Capture the cell that displays the provided text and extract its [X, Y] central coordinate. 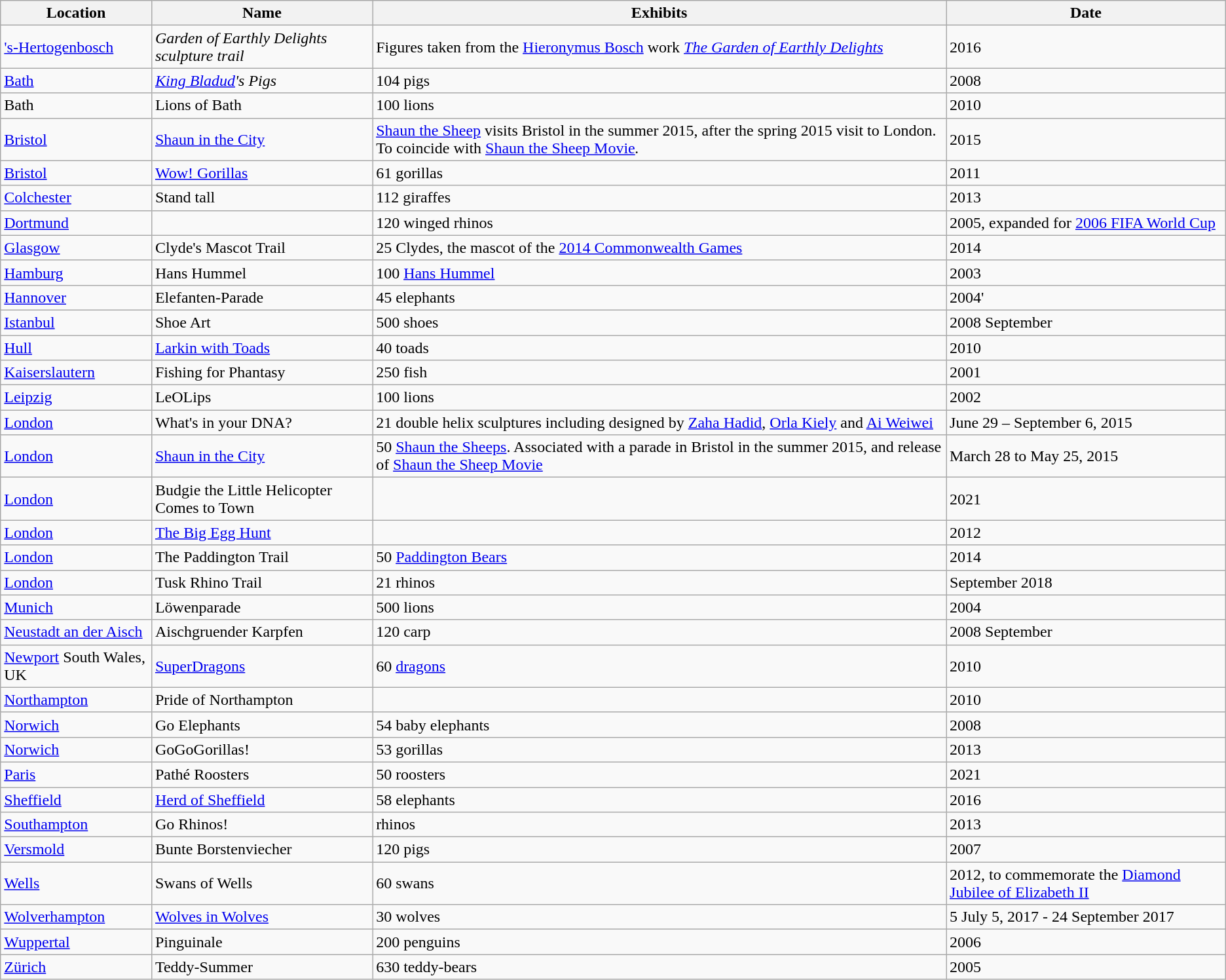
The Big Egg Hunt [262, 533]
Glasgow [76, 248]
2004' [1086, 297]
50 roosters [659, 774]
21 double helix sculptures including designed by Zaha Hadid, Orla Kiely and Ai Weiwei [659, 423]
Garden of Earthly Delights sculpture trail [262, 47]
Hans Hummel [262, 273]
500 shoes [659, 322]
March 28 to May 25, 2015 [1086, 456]
Exhibits [659, 13]
25 Clydes, the mascot of the 2014 Commonwealth Games [659, 248]
Northampton [76, 700]
Herd of Sheffield [262, 800]
Hamburg [76, 273]
2005, expanded for 2006 FIFA World Cup [1086, 223]
2012 [1086, 533]
Wolverhampton [76, 917]
SuperDragons [262, 666]
What's in your DNA? [262, 423]
60 swans [659, 883]
Location [76, 13]
2012, to commemorate the Diamond Jubilee of Elizabeth II [1086, 883]
50 Paddington Bears [659, 557]
Neustadt an der Aisch [76, 632]
30 wolves [659, 917]
Figures taken from the Hieronymus Bosch work The Garden of Earthly Delights [659, 47]
Shaun the Sheep visits Bristol in the summer 2015, after the spring 2015 visit to London. To coincide with Shaun the Sheep Movie. [659, 139]
Versmold [76, 850]
630 teddy-bears [659, 967]
112 giraffes [659, 198]
Wolves in Wolves [262, 917]
Stand tall [262, 198]
Pinguinale [262, 942]
Go Rhinos! [262, 825]
King Bladud's Pigs [262, 81]
Newport South Wales, UK [76, 666]
50 Shaun the Sheeps. Associated with a parade in Bristol in the summer 2015, and release of Shaun the Sheep Movie [659, 456]
120 carp [659, 632]
Go Elephants [262, 725]
53 gorillas [659, 749]
45 elephants [659, 297]
Wells [76, 883]
Teddy-Summer [262, 967]
LeOLips [262, 398]
Fishing for Phantasy [262, 373]
The Paddington Trail [262, 557]
Clyde's Mascot Trail [262, 248]
250 fish [659, 373]
Pride of Northampton [262, 700]
Kaiserslautern [76, 373]
Dortmund [76, 223]
's-Hertogenbosch [76, 47]
2002 [1086, 398]
rhinos [659, 825]
Shoe Art [262, 322]
2005 [1086, 967]
2007 [1086, 850]
Aischgruender Karpfen [262, 632]
Swans of Wells [262, 883]
104 pigs [659, 81]
Pathé Roosters [262, 774]
500 lions [659, 607]
Name [262, 13]
5 July 5, 2017 - 24 September 2017 [1086, 917]
Zürich [76, 967]
Sheffield [76, 800]
Elefanten-Parade [262, 297]
Colchester [76, 198]
Lions of Bath [262, 105]
Hannover [76, 297]
2004 [1086, 607]
Budgie the Little Helicopter Comes to Town [262, 499]
40 toads [659, 348]
Tusk Rhino Trail [262, 582]
100 Hans Hummel [659, 273]
Wuppertal [76, 942]
Date [1086, 13]
Wow! Gorillas [262, 173]
Hull [76, 348]
2011 [1086, 173]
21 rhinos [659, 582]
Istanbul [76, 322]
Larkin with Toads [262, 348]
Bunte Borstenviecher [262, 850]
2015 [1086, 139]
120 pigs [659, 850]
2003 [1086, 273]
2006 [1086, 942]
2001 [1086, 373]
60 dragons [659, 666]
GoGoGorillas! [262, 749]
58 elephants [659, 800]
Southampton [76, 825]
June 29 – September 6, 2015 [1086, 423]
Leipzig [76, 398]
Paris [76, 774]
120 winged rhinos [659, 223]
61 gorillas [659, 173]
54 baby elephants [659, 725]
Munich [76, 607]
200 penguins [659, 942]
Löwenparade [262, 607]
September 2018 [1086, 582]
